Locate the cell with the specified text and output its [x, y] center coordinate. 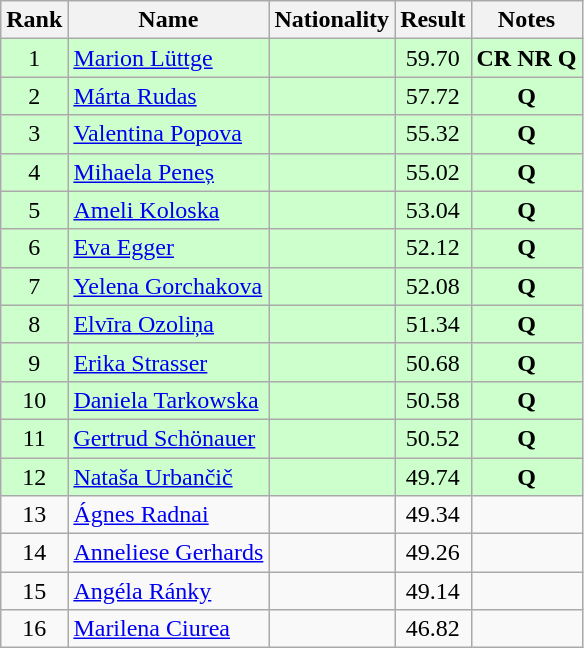
12 [34, 477]
Elvīra Ozoliņa [168, 324]
Rank [34, 20]
Yelena Gorchakova [168, 286]
11 [34, 438]
50.68 [433, 362]
52.08 [433, 286]
Márta Rudas [168, 96]
57.72 [433, 96]
Angéla Ránky [168, 591]
8 [34, 324]
Valentina Popova [168, 134]
50.58 [433, 400]
13 [34, 515]
Ameli Koloska [168, 210]
Nationality [332, 20]
53.04 [433, 210]
Name [168, 20]
49.34 [433, 515]
Nataša Urbančič [168, 477]
CR NR Q [526, 58]
Marilena Ciurea [168, 629]
Erika Strasser [168, 362]
1 [34, 58]
55.02 [433, 172]
3 [34, 134]
14 [34, 553]
7 [34, 286]
10 [34, 400]
50.52 [433, 438]
51.34 [433, 324]
Anneliese Gerhards [168, 553]
Notes [526, 20]
Result [433, 20]
49.26 [433, 553]
Eva Egger [168, 248]
52.12 [433, 248]
59.70 [433, 58]
46.82 [433, 629]
4 [34, 172]
55.32 [433, 134]
Daniela Tarkowska [168, 400]
6 [34, 248]
9 [34, 362]
15 [34, 591]
16 [34, 629]
Gertrud Schönauer [168, 438]
Marion Lüttge [168, 58]
Ágnes Radnai [168, 515]
Mihaela Peneș [168, 172]
49.14 [433, 591]
49.74 [433, 477]
2 [34, 96]
5 [34, 210]
